Find where the given text appears and provide that cell's center as (x, y) coordinate. 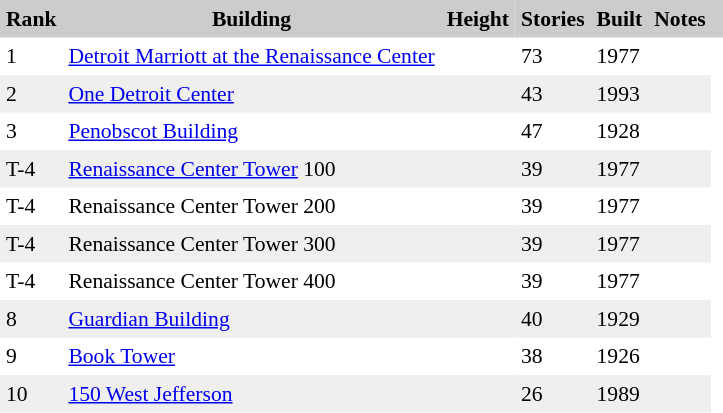
2 (31, 94)
3 (31, 131)
Building (251, 19)
Renaissance Center Tower 100 (251, 169)
One Detroit Center (251, 94)
1926 (620, 357)
1993 (620, 94)
Guardian Building (251, 319)
Book Tower (251, 357)
1928 (620, 131)
40 (553, 319)
Height (478, 19)
1929 (620, 319)
Renaissance Center Tower 400 (251, 281)
1 (31, 57)
9 (31, 357)
Notes (680, 19)
Built (620, 19)
43 (553, 94)
26 (553, 394)
73 (553, 57)
Detroit Marriott at the Renaissance Center (251, 57)
1989 (620, 394)
Renaissance Center Tower 300 (251, 244)
Renaissance Center Tower 200 (251, 207)
38 (553, 357)
47 (553, 131)
150 West Jefferson (251, 394)
8 (31, 319)
10 (31, 394)
Penobscot Building (251, 131)
Rank (31, 19)
Stories (553, 19)
